Return the (x, y) coordinate for the center point of the cell that contains the specified text.  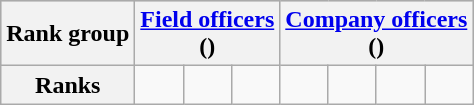
Company officers() (376, 34)
Field officers() (208, 34)
Ranks (68, 85)
Rank group (68, 34)
